For the text-containing cell, return its midpoint in (x, y) coordinate format. 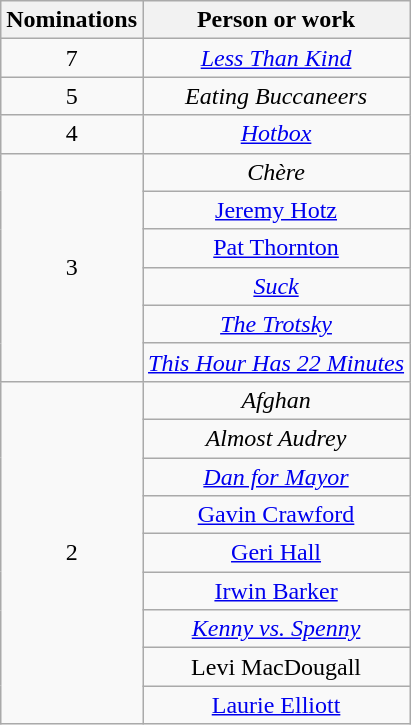
Suck (276, 286)
This Hour Has 22 Minutes (276, 362)
Geri Hall (276, 553)
Hotbox (276, 134)
3 (72, 267)
Gavin Crawford (276, 515)
The Trotsky (276, 324)
4 (72, 134)
5 (72, 96)
Afghan (276, 400)
Levi MacDougall (276, 667)
Person or work (276, 20)
Chère (276, 172)
Pat Thornton (276, 248)
Nominations (72, 20)
Laurie Elliott (276, 705)
Almost Audrey (276, 438)
Kenny vs. Spenny (276, 629)
Irwin Barker (276, 591)
Jeremy Hotz (276, 210)
2 (72, 552)
Less Than Kind (276, 58)
Eating Buccaneers (276, 96)
Dan for Mayor (276, 477)
7 (72, 58)
